For the text-containing cell, return its midpoint in (X, Y) coordinate format. 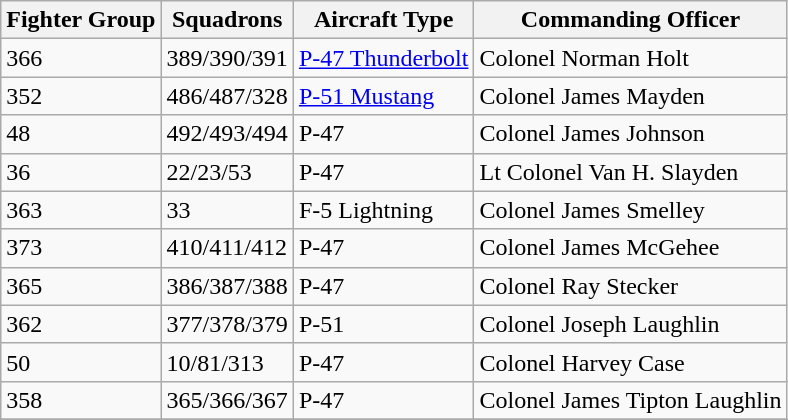
363 (81, 210)
Colonel Harvey Case (630, 362)
373 (81, 248)
36 (81, 172)
P-51 Mustang (384, 96)
389/390/391 (227, 58)
Colonel James Tipton Laughlin (630, 400)
352 (81, 96)
50 (81, 362)
358 (81, 400)
P-47 Thunderbolt (384, 58)
Lt Colonel Van H. Slayden (630, 172)
362 (81, 324)
Colonel James McGehee (630, 248)
Colonel Joseph Laughlin (630, 324)
486/487/328 (227, 96)
386/387/388 (227, 286)
48 (81, 134)
Commanding Officer (630, 20)
10/81/313 (227, 362)
Colonel James Mayden (630, 96)
410/411/412 (227, 248)
Fighter Group (81, 20)
P-51 (384, 324)
22/23/53 (227, 172)
F-5 Lightning (384, 210)
365/366/367 (227, 400)
Colonel James Smelley (630, 210)
365 (81, 286)
492/493/494 (227, 134)
366 (81, 58)
Colonel Norman Holt (630, 58)
Aircraft Type (384, 20)
Colonel Ray Stecker (630, 286)
Colonel James Johnson (630, 134)
Squadrons (227, 20)
33 (227, 210)
377/378/379 (227, 324)
